For the text-containing cell, return its midpoint in (x, y) coordinate format. 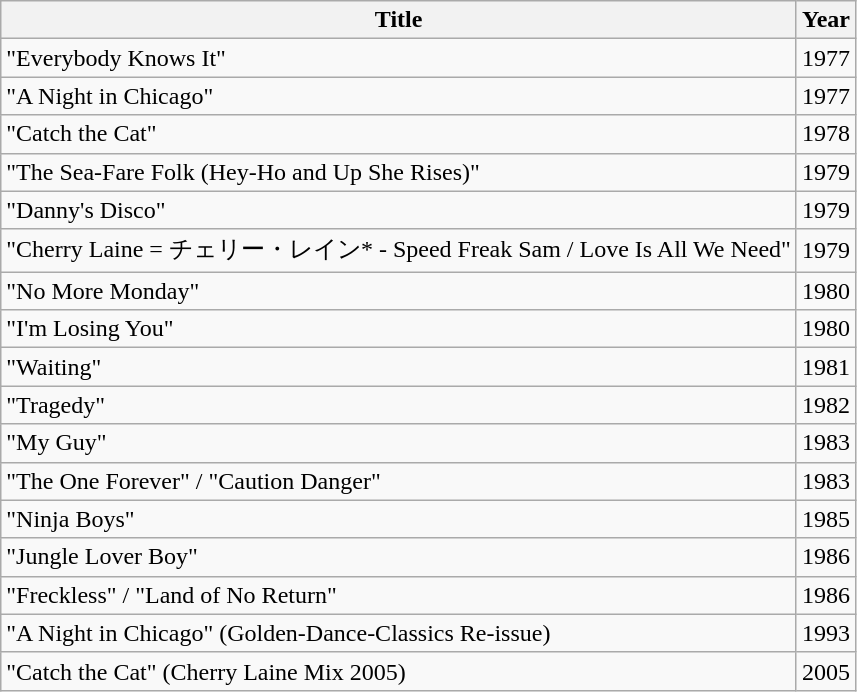
Year (826, 20)
"Everybody Knows It" (399, 58)
"My Guy" (399, 443)
2005 (826, 671)
"Catch the Cat" (399, 134)
"Freckless" / "Land of No Return" (399, 595)
"Tragedy" (399, 405)
1993 (826, 633)
1985 (826, 519)
1982 (826, 405)
"Cherry Laine = チェリー・レイン* - Speed Freak Sam / Love Is All We Need" (399, 250)
"The One Forever" / "Caution Danger" (399, 481)
"Ninja Boys" (399, 519)
"Jungle Lover Boy" (399, 557)
"I'm Losing You" (399, 329)
"Catch the Cat" (Cherry Laine Mix 2005) (399, 671)
"A Night in Chicago" (Golden-Dance-Classics Re-issue) (399, 633)
Title (399, 20)
"The Sea-Fare Folk (Hey-Ho and Up She Rises)" (399, 172)
"A Night in Chicago" (399, 96)
"Waiting" (399, 367)
"No More Monday" (399, 291)
1978 (826, 134)
1981 (826, 367)
"Danny's Disco" (399, 210)
